Detect which cell encompasses the target text, then output its [X, Y] center coordinate. 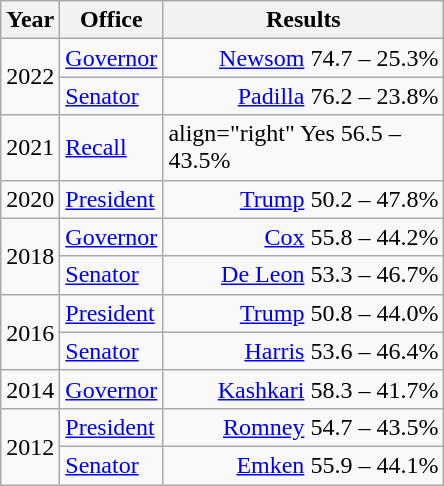
2021 [30, 148]
Newsom 74.7 – 25.3% [304, 58]
Office [112, 20]
align="right" Yes 56.5 – 43.5% [304, 148]
Padilla 76.2 – 23.8% [304, 96]
Recall [112, 148]
Romney 54.7 – 43.5% [304, 427]
2020 [30, 199]
Cox 55.8 – 44.2% [304, 237]
2022 [30, 77]
De Leon 53.3 – 46.7% [304, 275]
2014 [30, 389]
Harris 53.6 – 46.4% [304, 351]
Year [30, 20]
2018 [30, 256]
Results [304, 20]
Trump 50.2 – 47.8% [304, 199]
Trump 50.8 – 44.0% [304, 313]
Kashkari 58.3 – 41.7% [304, 389]
2016 [30, 332]
Emken 55.9 – 44.1% [304, 465]
2012 [30, 446]
